Search for the cell housing the specified text and yield its [X, Y] center coordinate. 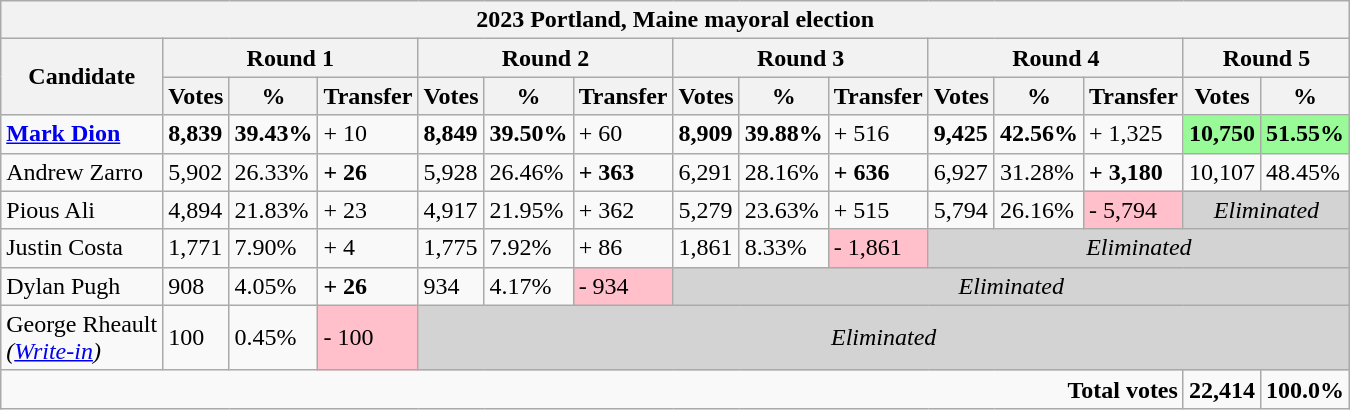
+ 4 [368, 248]
5,902 [196, 172]
- 100 [368, 338]
Dylan Pugh [82, 286]
4,894 [196, 210]
1,771 [196, 248]
23.63% [784, 210]
48.45% [1304, 172]
31.28% [1038, 172]
1,861 [706, 248]
934 [451, 286]
7.90% [274, 248]
21.83% [274, 210]
51.55% [1304, 134]
8.33% [784, 248]
+ 1,325 [1133, 134]
Candidate [82, 77]
4.17% [528, 286]
1,775 [451, 248]
George Rheault(Write-in) [82, 338]
10,107 [1222, 172]
6,927 [961, 172]
+ 516 [878, 134]
10,750 [1222, 134]
28.16% [784, 172]
26.33% [274, 172]
8,909 [706, 134]
5,279 [706, 210]
- 5,794 [1133, 210]
26.46% [528, 172]
7.92% [528, 248]
908 [196, 286]
21.95% [528, 210]
42.56% [1038, 134]
5,928 [451, 172]
Round 5 [1266, 58]
Pious Ali [82, 210]
39.88% [784, 134]
4.05% [274, 286]
100 [196, 338]
2023 Portland, Maine mayoral election [676, 20]
39.50% [528, 134]
Total votes [592, 389]
100.0% [1304, 389]
8,849 [451, 134]
Justin Costa [82, 248]
+ 10 [368, 134]
26.16% [1038, 210]
Round 1 [290, 58]
Mark Dion [82, 134]
9,425 [961, 134]
+ 23 [368, 210]
+ 60 [623, 134]
+ 362 [623, 210]
Round 4 [1056, 58]
Round 3 [800, 58]
4,917 [451, 210]
39.43% [274, 134]
0.45% [274, 338]
5,794 [961, 210]
8,839 [196, 134]
+ 363 [623, 172]
Round 2 [546, 58]
+ 636 [878, 172]
+ 86 [623, 248]
- 1,861 [878, 248]
+ 3,180 [1133, 172]
- 934 [623, 286]
22,414 [1222, 389]
Andrew Zarro [82, 172]
6,291 [706, 172]
+ 515 [878, 210]
